For the text-containing cell, return its midpoint in [X, Y] coordinate format. 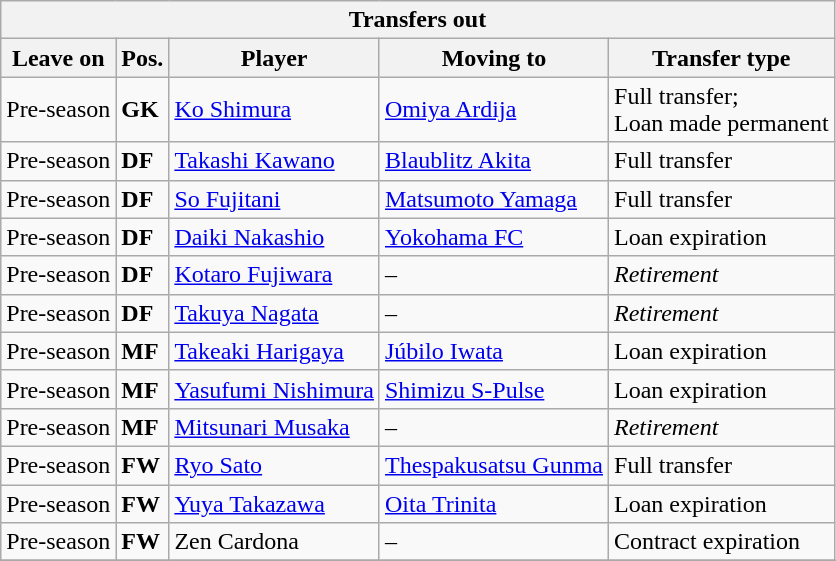
Ryo Sato [274, 465]
Pos. [142, 58]
Thespakusatsu Gunma [494, 465]
Blaublitz Akita [494, 161]
Takuya Nagata [274, 313]
Full transfer;Loan made permanent [722, 110]
Júbilo Iwata [494, 351]
Zen Cardona [274, 542]
Mitsunari Musaka [274, 427]
Leave on [58, 58]
Moving to [494, 58]
Kotaro Fujiwara [274, 275]
Yasufumi Nishimura [274, 389]
Oita Trinita [494, 503]
Matsumoto Yamaga [494, 199]
So Fujitani [274, 199]
Omiya Ardija [494, 110]
Takeaki Harigaya [274, 351]
Takashi Kawano [274, 161]
Ko Shimura [274, 110]
Transfer type [722, 58]
Transfers out [418, 20]
Player [274, 58]
Contract expiration [722, 542]
GK [142, 110]
Yuya Takazawa [274, 503]
Yokohama FC [494, 237]
Daiki Nakashio [274, 237]
Shimizu S-Pulse [494, 389]
